Scan for the cell matching the given text and deliver its (x, y) coordinate at center. 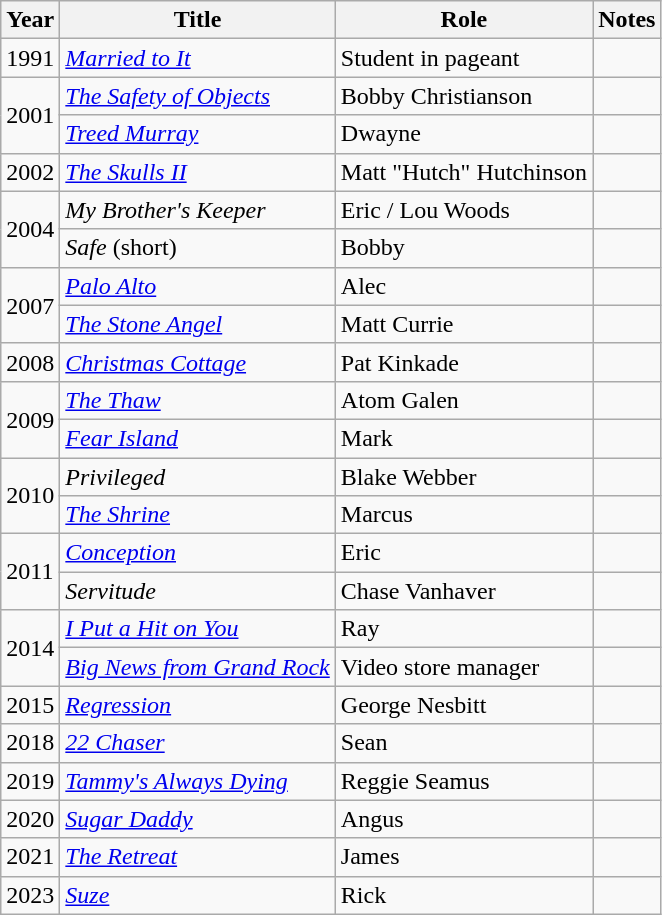
Privileged (198, 477)
James (464, 857)
2018 (30, 743)
The Retreat (198, 857)
Married to It (198, 58)
Rick (464, 895)
2001 (30, 115)
22 Chaser (198, 743)
2023 (30, 895)
Tammy's Always Dying (198, 781)
2019 (30, 781)
Eric (464, 553)
2020 (30, 819)
2010 (30, 496)
Alec (464, 286)
2021 (30, 857)
Ray (464, 629)
Notes (627, 20)
2008 (30, 362)
Sean (464, 743)
1991 (30, 58)
Suze (198, 895)
Matt "Hutch" Hutchinson (464, 172)
Regression (198, 705)
2009 (30, 419)
Sugar Daddy (198, 819)
Matt Currie (464, 324)
The Safety of Objects (198, 96)
Dwayne (464, 134)
2014 (30, 648)
Angus (464, 819)
Student in pageant (464, 58)
Fear Island (198, 438)
Christmas Cottage (198, 362)
Blake Webber (464, 477)
2004 (30, 229)
Conception (198, 553)
Bobby Christianson (464, 96)
Atom Galen (464, 400)
The Thaw (198, 400)
Servitude (198, 591)
Video store manager (464, 667)
Pat Kinkade (464, 362)
Eric / Lou Woods (464, 210)
Year (30, 20)
Safe (short) (198, 248)
2007 (30, 305)
The Stone Angel (198, 324)
My Brother's Keeper (198, 210)
2011 (30, 572)
Marcus (464, 515)
Big News from Grand Rock (198, 667)
2015 (30, 705)
The Skulls II (198, 172)
Role (464, 20)
2002 (30, 172)
I Put a Hit on You (198, 629)
Mark (464, 438)
Treed Murray (198, 134)
The Shrine (198, 515)
Chase Vanhaver (464, 591)
Reggie Seamus (464, 781)
Palo Alto (198, 286)
Bobby (464, 248)
Title (198, 20)
George Nesbitt (464, 705)
